Capture the cell that displays the provided text and extract its (X, Y) central coordinate. 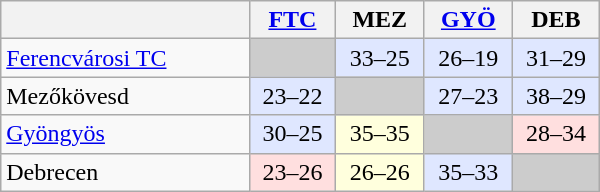
FTC (292, 20)
23–22 (292, 96)
28–34 (556, 134)
26–26 (380, 172)
33–25 (380, 58)
23–26 (292, 172)
38–29 (556, 96)
MEZ (380, 20)
26–19 (468, 58)
Gyöngyös (126, 134)
35–35 (380, 134)
DEB (556, 20)
31–29 (556, 58)
35–33 (468, 172)
30–25 (292, 134)
Ferencvárosi TC (126, 58)
GYÖ (468, 20)
Mezőkövesd (126, 96)
27–23 (468, 96)
Debrecen (126, 172)
